From the cell containing the given text, extract its center point as [x, y] coordinate. 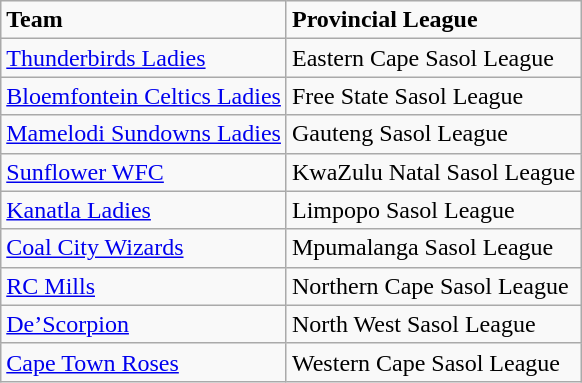
Limpopo Sasol League [433, 210]
Bloemfontein Celtics Ladies [144, 96]
Free State Sasol League [433, 96]
Thunderbirds Ladies [144, 58]
KwaZulu Natal Sasol League [433, 172]
Cape Town Roses [144, 362]
Mpumalanga Sasol League [433, 248]
RC Mills [144, 286]
Mamelodi Sundowns Ladies [144, 134]
De’Scorpion [144, 324]
Kanatla Ladies [144, 210]
Western Cape Sasol League [433, 362]
Provincial League [433, 20]
Northern Cape Sasol League [433, 286]
Eastern Cape Sasol League [433, 58]
North West Sasol League [433, 324]
Team [144, 20]
Coal City Wizards [144, 248]
Sunflower WFC [144, 172]
Gauteng Sasol League [433, 134]
